Provide the [X, Y] coordinate of the cell's center where the given text is located.  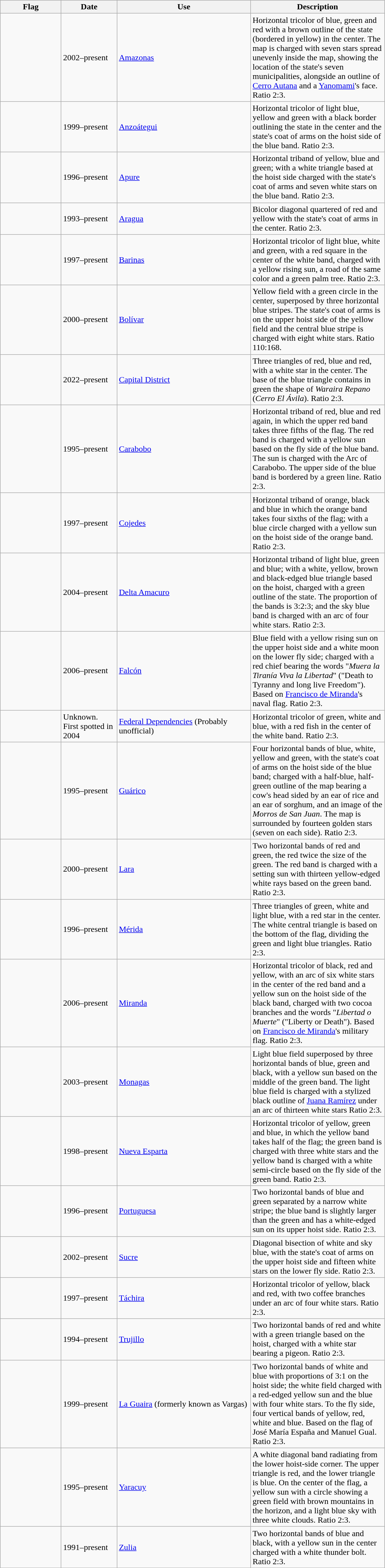
2004–present [89, 592]
Zulia [184, 1547]
Amazonas [184, 57]
Date [89, 7]
Lara [184, 869]
Apure [184, 177]
Barinas [184, 260]
1998–present [89, 1151]
Two horizontal bands of blue and black, with a yellow sun in the center charged with a white thunder bolt. Ratio 2:3. [317, 1547]
Cojedes [184, 523]
Carabobo [184, 449]
2003–present [89, 1082]
Miranda [184, 1003]
1994–present [89, 1339]
Mérida [184, 929]
Anzoátegui [184, 127]
Yaracuy [184, 1487]
Unknown. First spotted in 2004 [89, 726]
Táchira [184, 1298]
Aragua [184, 219]
1991–present [89, 1547]
Guárico [184, 791]
Federal Dependencies (Probably unofficial) [184, 726]
Use [184, 7]
Sucre [184, 1257]
Horizontal tricolor of green, white and blue, with a red fish in the center of the white band. Ratio 2:3. [317, 726]
Flag [31, 7]
Horizontal tricolor of yellow, black and red, with two coffee branches under an arc of four white stars. Ratio 2:3. [317, 1298]
Delta Amacuro [184, 592]
2022–present [89, 380]
Description [317, 7]
Bicolor diagonal quartered of red and yellow with the state's coat of arms in the center. Ratio 2:3. [317, 219]
Falcón [184, 670]
Monagas [184, 1082]
Portuguesa [184, 1211]
Nueva Esparta [184, 1151]
Capital District [184, 380]
Bolívar [184, 320]
1993–present [89, 219]
Two horizontal bands of red and white with a green triangle based on the hoist, charged with a white star bearing a pigeon. Ratio 2:3. [317, 1339]
La Guaira (formerly known as Vargas) [184, 1404]
Trujillo [184, 1339]
